Determine the [X, Y] coordinate at the center of the cell enclosing the given text.  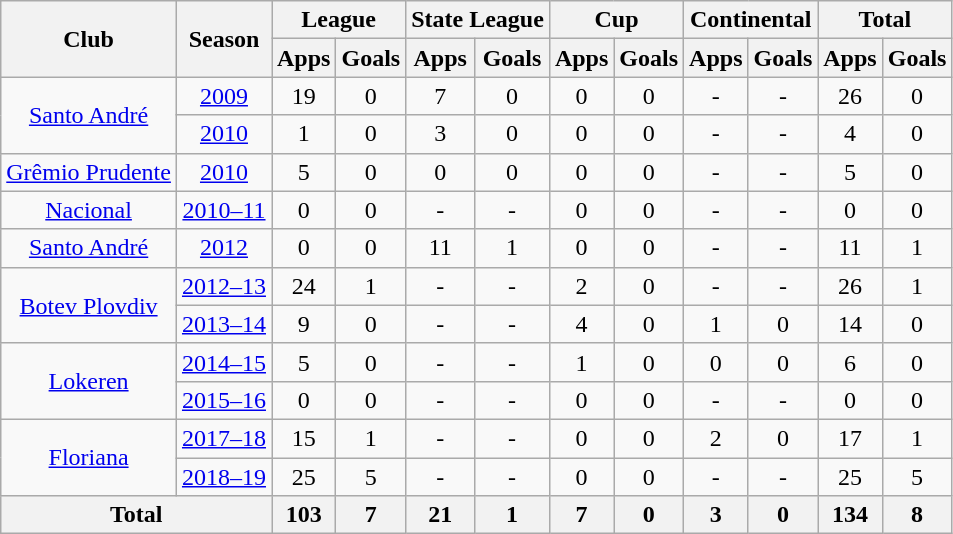
State League [478, 20]
9 [304, 324]
Grêmio Prudente [89, 172]
2010–11 [224, 210]
2013–14 [224, 324]
2012 [224, 248]
Continental [751, 20]
15 [304, 438]
134 [850, 515]
Club [89, 39]
Lokeren [89, 381]
Nacional [89, 210]
19 [304, 96]
Season [224, 39]
2012–13 [224, 286]
2014–15 [224, 362]
24 [304, 286]
6 [850, 362]
2009 [224, 96]
2015–16 [224, 400]
2017–18 [224, 438]
103 [304, 515]
Botev Plovdiv [89, 305]
17 [850, 438]
Floriana [89, 457]
21 [440, 515]
Cup [616, 20]
8 [917, 515]
14 [850, 324]
2018–19 [224, 477]
League [339, 20]
